Capture the cell that displays the provided text and extract its [x, y] central coordinate. 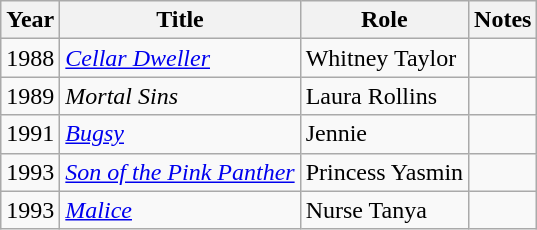
Malice [180, 210]
Bugsy [180, 134]
1991 [30, 134]
Mortal Sins [180, 96]
Nurse Tanya [384, 210]
Notes [503, 20]
Cellar Dweller [180, 58]
Princess Yasmin [384, 172]
Year [30, 20]
Title [180, 20]
1988 [30, 58]
Son of the Pink Panther [180, 172]
Role [384, 20]
Whitney Taylor [384, 58]
Jennie [384, 134]
1989 [30, 96]
Laura Rollins [384, 96]
